Locate the cell with the specified text and output its (X, Y) center coordinate. 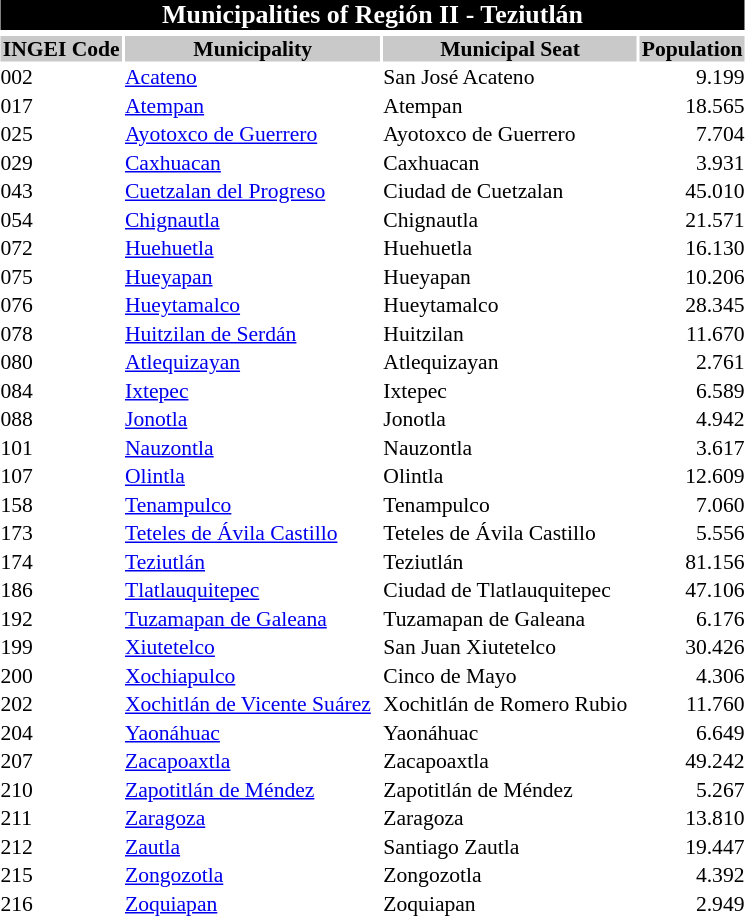
Huitzilan de Serdán (252, 334)
San Juan Xiutetelco (510, 647)
81.156 (692, 562)
210 (60, 790)
3.931 (692, 163)
Xochiapulco (252, 676)
017 (60, 106)
215 (60, 875)
12.609 (692, 477)
Tlatlauquitepec (252, 591)
21.571 (692, 220)
078 (60, 334)
186 (60, 591)
13.810 (692, 819)
7.060 (692, 505)
204 (60, 733)
Acateno (252, 77)
Xochitlán de Romero Rubio (510, 705)
5.556 (692, 533)
11.760 (692, 705)
Population (692, 49)
47.106 (692, 591)
075 (60, 277)
Huitzilan (510, 334)
4.306 (692, 676)
043 (60, 191)
10.206 (692, 277)
4.942 (692, 419)
19.447 (692, 847)
4.392 (692, 875)
002 (60, 77)
30.426 (692, 647)
6.589 (692, 391)
18.565 (692, 106)
212 (60, 847)
Municipal Seat (510, 49)
158 (60, 505)
088 (60, 419)
107 (60, 477)
INGEI Code (60, 49)
025 (60, 135)
7.704 (692, 135)
16.130 (692, 249)
199 (60, 647)
3.617 (692, 448)
Ciudad de Tlatlauquitepec (510, 591)
6.176 (692, 619)
054 (60, 220)
084 (60, 391)
192 (60, 619)
174 (60, 562)
Santiago Zautla (510, 847)
San José Acateno (510, 77)
072 (60, 249)
2.761 (692, 363)
029 (60, 163)
Municipalities of Región II - Teziutlán (372, 15)
Cuetzalan del Progreso (252, 191)
Cinco de Mayo (510, 676)
Ciudad de Cuetzalan (510, 191)
11.670 (692, 334)
101 (60, 448)
200 (60, 676)
202 (60, 705)
49.242 (692, 761)
076 (60, 305)
5.267 (692, 790)
080 (60, 363)
6.649 (692, 733)
45.010 (692, 191)
173 (60, 533)
Municipality (252, 49)
28.345 (692, 305)
Xiutetelco (252, 647)
Zautla (252, 847)
9.199 (692, 77)
207 (60, 761)
Xochitlán de Vicente Suárez (252, 705)
211 (60, 819)
